Locate the cell with the specified text and output its [X, Y] center coordinate. 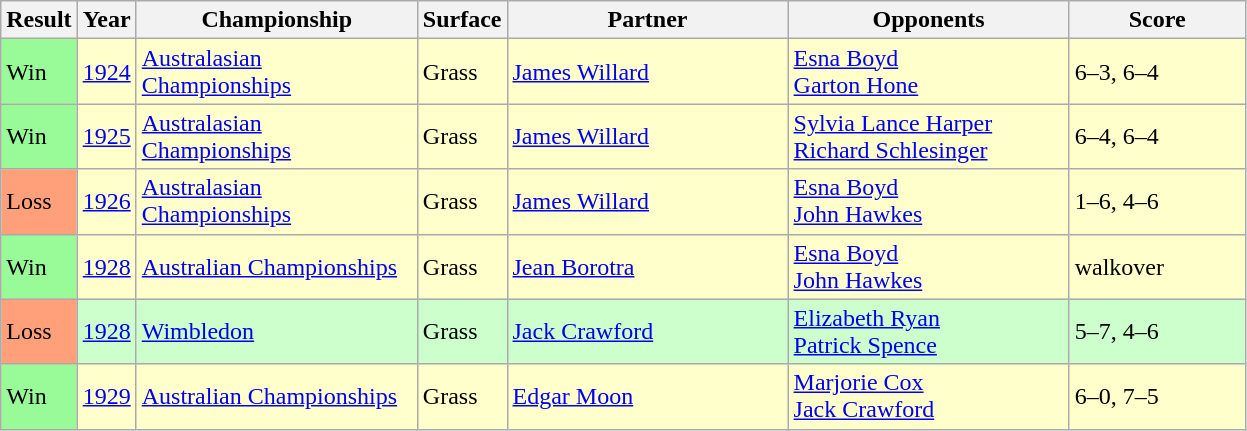
1–6, 4–6 [1157, 202]
1929 [106, 396]
5–7, 4–6 [1157, 332]
walkover [1157, 266]
6–0, 7–5 [1157, 396]
Elizabeth Ryan Patrick Spence [928, 332]
Partner [648, 20]
Esna Boyd Garton Hone [928, 72]
Jean Borotra [648, 266]
Jack Crawford [648, 332]
Opponents [928, 20]
Year [106, 20]
1926 [106, 202]
Marjorie Cox Jack Crawford [928, 396]
Wimbledon [276, 332]
1925 [106, 136]
6–4, 6–4 [1157, 136]
Score [1157, 20]
1924 [106, 72]
Result [39, 20]
Sylvia Lance Harper Richard Schlesinger [928, 136]
6–3, 6–4 [1157, 72]
Edgar Moon [648, 396]
Surface [462, 20]
Championship [276, 20]
